For the text-containing cell, return its midpoint in [X, Y] coordinate format. 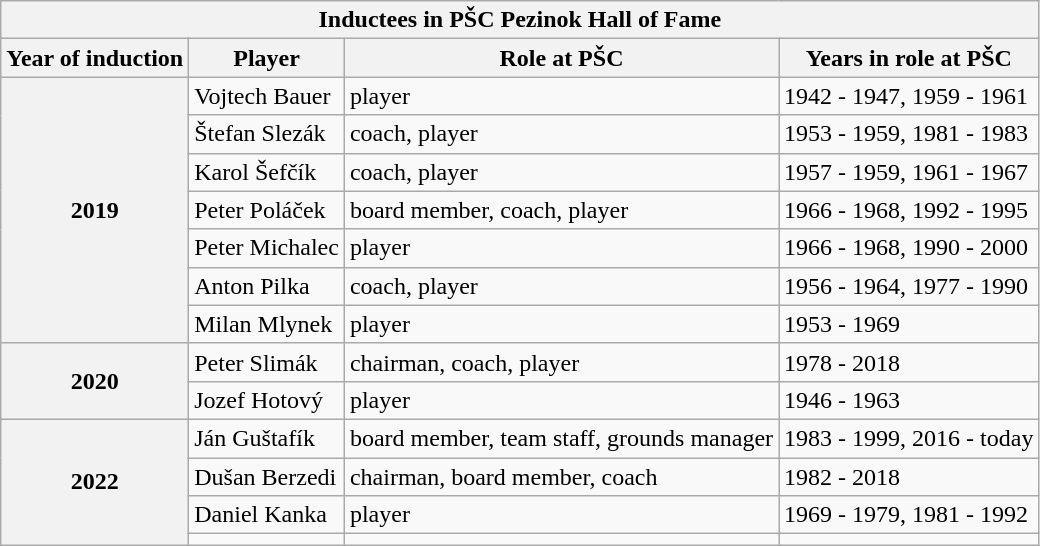
chairman, board member, coach [561, 477]
Karol Šefčík [267, 172]
1966 - 1968, 1992 - 1995 [909, 210]
1983 - 1999, 2016 - today [909, 438]
Dušan Berzedi [267, 477]
1946 - 1963 [909, 400]
Peter Slimák [267, 362]
1969 - 1979, 1981 - 1992 [909, 515]
Role at PŠC [561, 58]
Peter Poláček [267, 210]
chairman, coach, player [561, 362]
1953 - 1969 [909, 324]
Štefan Slezák [267, 134]
board member, coach, player [561, 210]
1966 - 1968, 1990 - 2000 [909, 248]
1982 - 2018 [909, 477]
Ján Guštafík [267, 438]
Vojtech Bauer [267, 96]
Years in role at PŠC [909, 58]
1942 - 1947, 1959 - 1961 [909, 96]
1953 - 1959, 1981 - 1983 [909, 134]
Player [267, 58]
1956 - 1964, 1977 - 1990 [909, 286]
2020 [95, 381]
Peter Michalec [267, 248]
2019 [95, 210]
Jozef Hotový [267, 400]
1978 - 2018 [909, 362]
board member, team staff, grounds manager [561, 438]
Daniel Kanka [267, 515]
1957 - 1959, 1961 - 1967 [909, 172]
Inductees in PŠC Pezinok Hall of Fame [520, 20]
Year of induction [95, 58]
Milan Mlynek [267, 324]
2022 [95, 482]
Anton Pilka [267, 286]
